From the cell containing the given text, extract its center point as (x, y) coordinate. 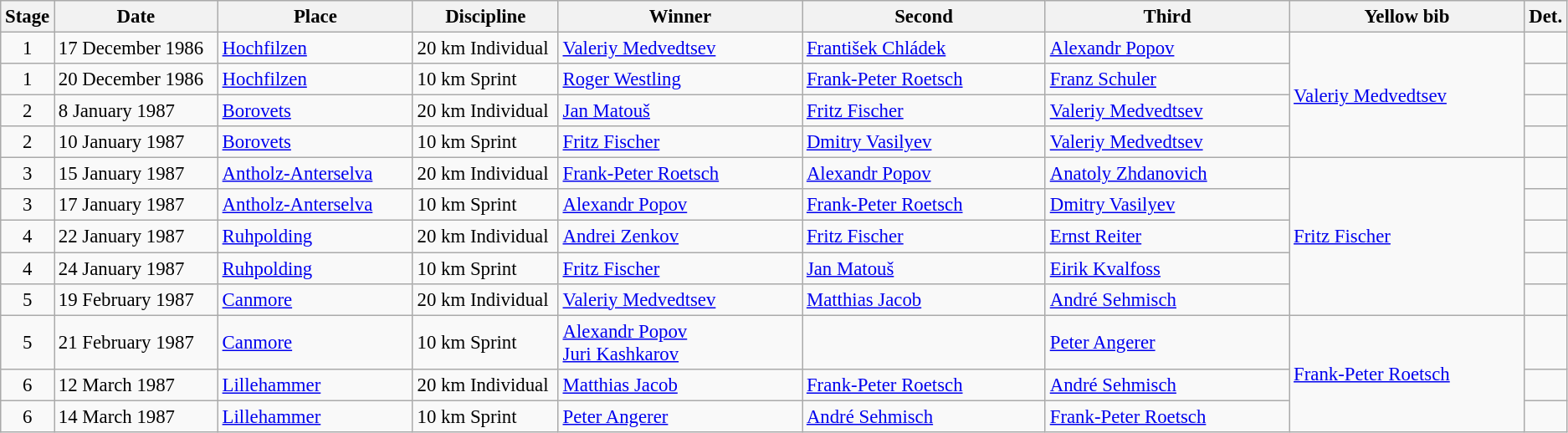
Andrei Zenkov (679, 237)
Winner (679, 17)
Roger Westling (679, 79)
Yellow bib (1407, 17)
Det. (1546, 17)
Third (1166, 17)
14 March 1987 (136, 416)
8 January 1987 (136, 111)
21 February 1987 (136, 343)
15 January 1987 (136, 174)
22 January 1987 (136, 237)
Alexandr Popov Juri Kashkarov (679, 343)
Franz Schuler (1166, 79)
Date (136, 17)
František Chládek (924, 48)
Ernst Reiter (1166, 237)
Discipline (485, 17)
19 February 1987 (136, 299)
24 January 1987 (136, 268)
Second (924, 17)
17 December 1986 (136, 48)
20 December 1986 (136, 79)
Anatoly Zhdanovich (1166, 174)
17 January 1987 (136, 205)
Stage (28, 17)
10 January 1987 (136, 142)
Eirik Kvalfoss (1166, 268)
Place (315, 17)
12 March 1987 (136, 385)
